Search for the cell housing the specified text and yield its (X, Y) center coordinate. 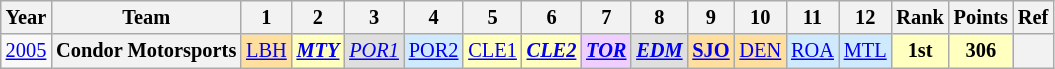
MTL (866, 51)
1 (266, 17)
EDM (659, 51)
Condor Motorsports (146, 51)
POR1 (374, 51)
11 (812, 17)
6 (552, 17)
TOR (606, 51)
Points (981, 17)
SJO (710, 51)
2005 (26, 51)
5 (492, 17)
Rank (920, 17)
12 (866, 17)
306 (981, 51)
2 (318, 17)
1st (920, 51)
Year (26, 17)
9 (710, 17)
MTY (318, 51)
Team (146, 17)
CLE2 (552, 51)
4 (434, 17)
Ref (1033, 17)
3 (374, 17)
CLE1 (492, 51)
POR2 (434, 51)
10 (761, 17)
DEN (761, 51)
8 (659, 17)
LBH (266, 51)
ROA (812, 51)
7 (606, 17)
